Return (X, Y) of the center of cell containing provided text 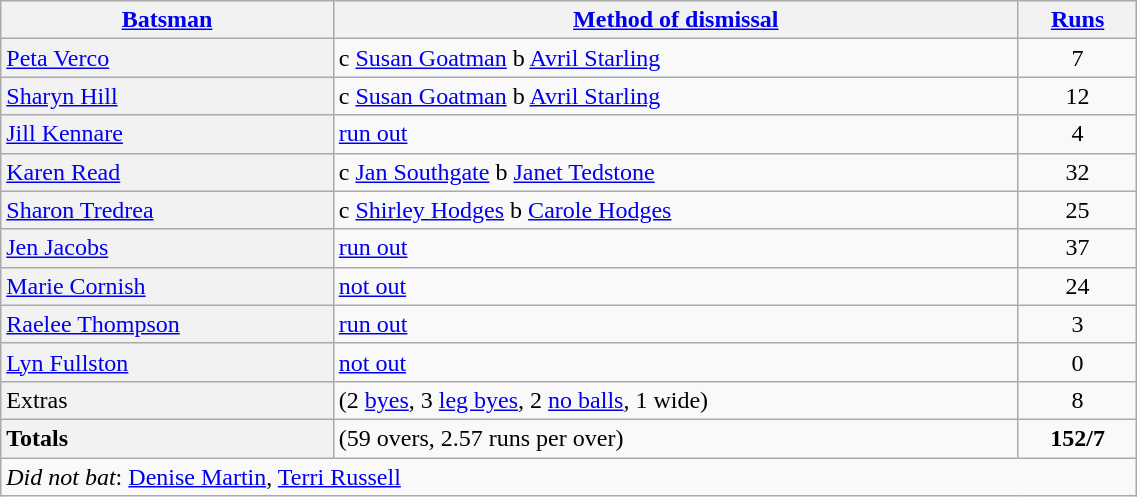
(59 overs, 2.57 runs per over) (676, 438)
152/7 (1077, 438)
c Shirley Hodges b Carole Hodges (676, 210)
Batsman (168, 20)
Sharon Tredrea (168, 210)
7 (1077, 58)
Raelee Thompson (168, 324)
Jen Jacobs (168, 248)
0 (1077, 362)
Karen Read (168, 172)
Runs (1077, 20)
Marie Cornish (168, 286)
Did not bat: Denise Martin, Terri Russell (569, 477)
Jill Kennare (168, 134)
32 (1077, 172)
Totals (168, 438)
c Jan Southgate b Janet Tedstone (676, 172)
8 (1077, 400)
Extras (168, 400)
Lyn Fullston (168, 362)
25 (1077, 210)
(2 byes, 3 leg byes, 2 no balls, 1 wide) (676, 400)
12 (1077, 96)
Sharyn Hill (168, 96)
24 (1077, 286)
4 (1077, 134)
Method of dismissal (676, 20)
3 (1077, 324)
37 (1077, 248)
Peta Verco (168, 58)
